Capture the cell that displays the provided text and extract its [X, Y] central coordinate. 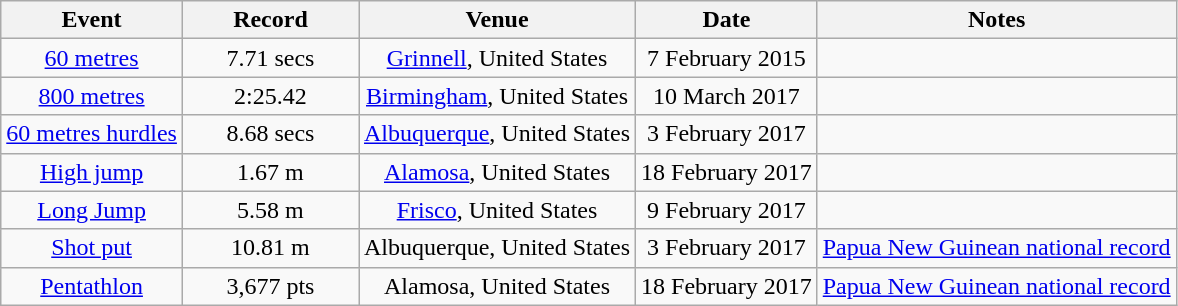
Notes [996, 20]
Grinnell, United States [496, 58]
Date [727, 20]
Frisco, United States [496, 210]
Birmingham, United States [496, 96]
3,677 pts [270, 286]
10 March 2017 [727, 96]
8.68 secs [270, 134]
60 metres [92, 58]
Record [270, 20]
2:25.42 [270, 96]
9 February 2017 [727, 210]
7 February 2015 [727, 58]
Pentathlon [92, 286]
Long Jump [92, 210]
60 metres hurdles [92, 134]
10.81 m [270, 248]
Event [92, 20]
1.67 m [270, 172]
High jump [92, 172]
7.71 secs [270, 58]
Shot put [92, 248]
800 metres [92, 96]
5.58 m [270, 210]
Venue [496, 20]
